Determine the (X, Y) coordinate at the center of the cell enclosing the given text.  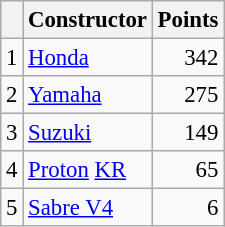
Proton KR (88, 170)
342 (188, 58)
1 (12, 58)
149 (188, 133)
5 (12, 208)
275 (188, 95)
Honda (88, 58)
Constructor (88, 20)
Sabre V4 (88, 208)
6 (188, 208)
65 (188, 170)
Suzuki (88, 133)
4 (12, 170)
Yamaha (88, 95)
3 (12, 133)
Points (188, 20)
2 (12, 95)
